Provide the (X, Y) coordinate of the cell's center where the given text is located.  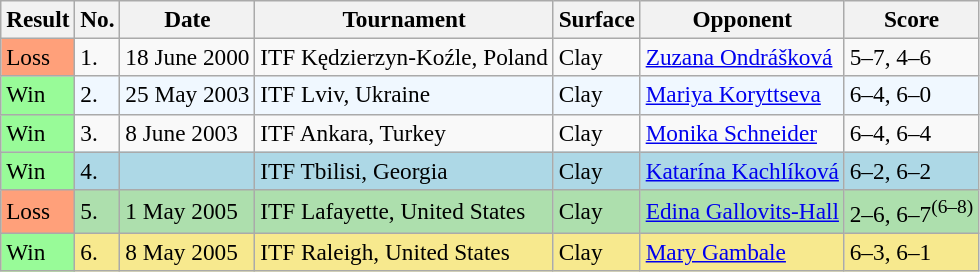
5. (98, 211)
3. (98, 133)
4. (98, 170)
Mary Gambale (742, 252)
ITF Ankara, Turkey (404, 133)
Date (188, 19)
ITF Raleigh, United States (404, 252)
6–2, 6–2 (911, 170)
6–4, 6–4 (911, 133)
6–4, 6–0 (911, 95)
No. (98, 19)
Mariya Koryttseva (742, 95)
8 May 2005 (188, 252)
ITF Kędzierzyn-Koźle, Poland (404, 57)
18 June 2000 (188, 57)
6–3, 6–1 (911, 252)
1. (98, 57)
Opponent (742, 19)
6. (98, 252)
1 May 2005 (188, 211)
25 May 2003 (188, 95)
Monika Schneider (742, 133)
Surface (596, 19)
Katarína Kachlíková (742, 170)
ITF Tbilisi, Georgia (404, 170)
ITF Lviv, Ukraine (404, 95)
Tournament (404, 19)
Zuzana Ondrášková (742, 57)
Edina Gallovits-Hall (742, 211)
Score (911, 19)
8 June 2003 (188, 133)
ITF Lafayette, United States (404, 211)
Result (38, 19)
5–7, 4–6 (911, 57)
2. (98, 95)
2–6, 6–7(6–8) (911, 211)
